Locate the cell with the specified text and output its [x, y] center coordinate. 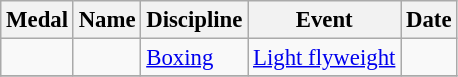
Light flyweight [324, 58]
Name [107, 20]
Date [429, 20]
Event [324, 20]
Boxing [194, 58]
Medal [38, 20]
Discipline [194, 20]
